Search for the cell housing the specified text and yield its [X, Y] center coordinate. 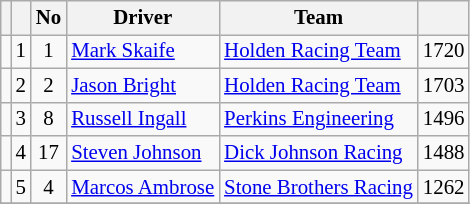
1496 [444, 119]
Mark Skaife [142, 51]
Russell Ingall [142, 119]
17 [48, 153]
3 [21, 119]
Jason Bright [142, 85]
8 [48, 119]
1703 [444, 85]
Driver [142, 18]
Perkins Engineering [318, 119]
Team [318, 18]
5 [21, 187]
1262 [444, 187]
Stone Brothers Racing [318, 187]
1488 [444, 153]
1720 [444, 51]
Steven Johnson [142, 153]
Marcos Ambrose [142, 187]
No [48, 18]
Dick Johnson Racing [318, 153]
